Pinpoint the cell where the given text exists, returning its [x, y] midpoint coordinate. 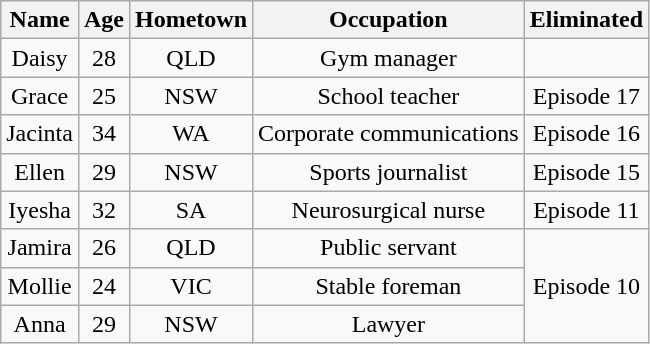
32 [104, 210]
School teacher [389, 96]
Grace [40, 96]
VIC [190, 286]
Eliminated [586, 20]
26 [104, 248]
Episode 15 [586, 172]
Stable foreman [389, 286]
Anna [40, 324]
Age [104, 20]
Hometown [190, 20]
Episode 16 [586, 134]
WA [190, 134]
25 [104, 96]
Jamira [40, 248]
Daisy [40, 58]
Neurosurgical nurse [389, 210]
28 [104, 58]
Public servant [389, 248]
Episode 17 [586, 96]
Lawyer [389, 324]
24 [104, 286]
Occupation [389, 20]
Ellen [40, 172]
Iyesha [40, 210]
Gym manager [389, 58]
Episode 11 [586, 210]
Corporate communications [389, 134]
Episode 10 [586, 286]
SA [190, 210]
34 [104, 134]
Mollie [40, 286]
Sports journalist [389, 172]
Jacinta [40, 134]
Name [40, 20]
